Extract the (X, Y) coordinate from the center of the cell holding the provided text.  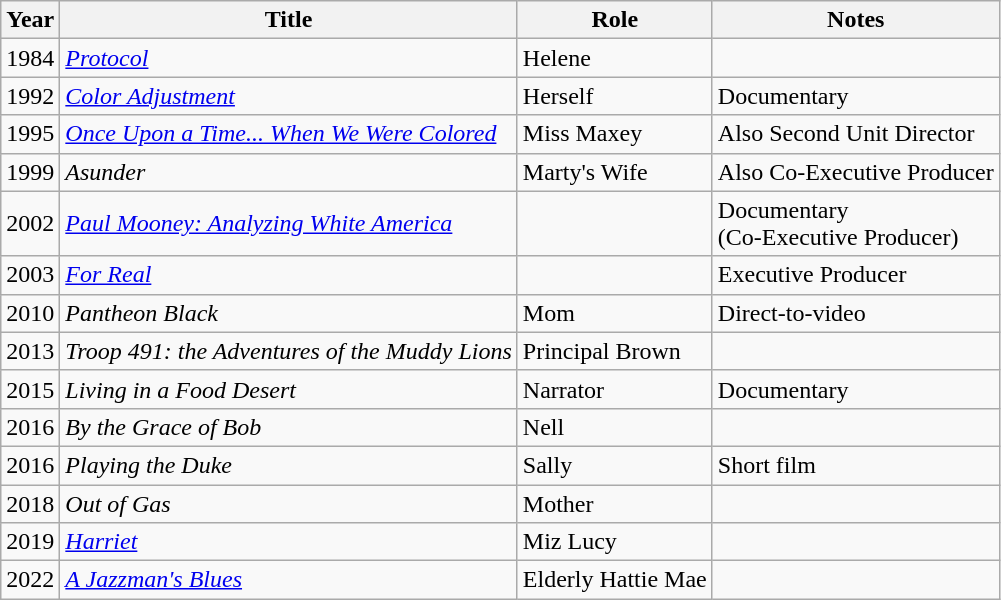
Herself (614, 96)
Principal Brown (614, 351)
Troop 491: the Adventures of the Muddy Lions (288, 351)
Miss Maxey (614, 134)
Mom (614, 313)
Harriet (288, 542)
Title (288, 20)
Mother (614, 503)
Color Adjustment (288, 96)
1999 (30, 172)
Out of Gas (288, 503)
Executive Producer (856, 275)
2018 (30, 503)
Sally (614, 465)
2022 (30, 580)
Direct-to-video (856, 313)
Nell (614, 427)
Miz Lucy (614, 542)
Protocol (288, 58)
Paul Mooney: Analyzing White America (288, 224)
Marty's Wife (614, 172)
For Real (288, 275)
Pantheon Black (288, 313)
2003 (30, 275)
Asunder (288, 172)
Also Second Unit Director (856, 134)
Narrator (614, 389)
1992 (30, 96)
2010 (30, 313)
Playing the Duke (288, 465)
Documentary(Co-Executive Producer) (856, 224)
Living in a Food Desert (288, 389)
A Jazzman's Blues (288, 580)
Year (30, 20)
Elderly Hattie Mae (614, 580)
By the Grace of Bob (288, 427)
Short film (856, 465)
1984 (30, 58)
2019 (30, 542)
1995 (30, 134)
Helene (614, 58)
Once Upon a Time... When We Were Colored (288, 134)
Role (614, 20)
2013 (30, 351)
Also Co-Executive Producer (856, 172)
2015 (30, 389)
Notes (856, 20)
2002 (30, 224)
